From the cell containing the given text, extract its center point as [x, y] coordinate. 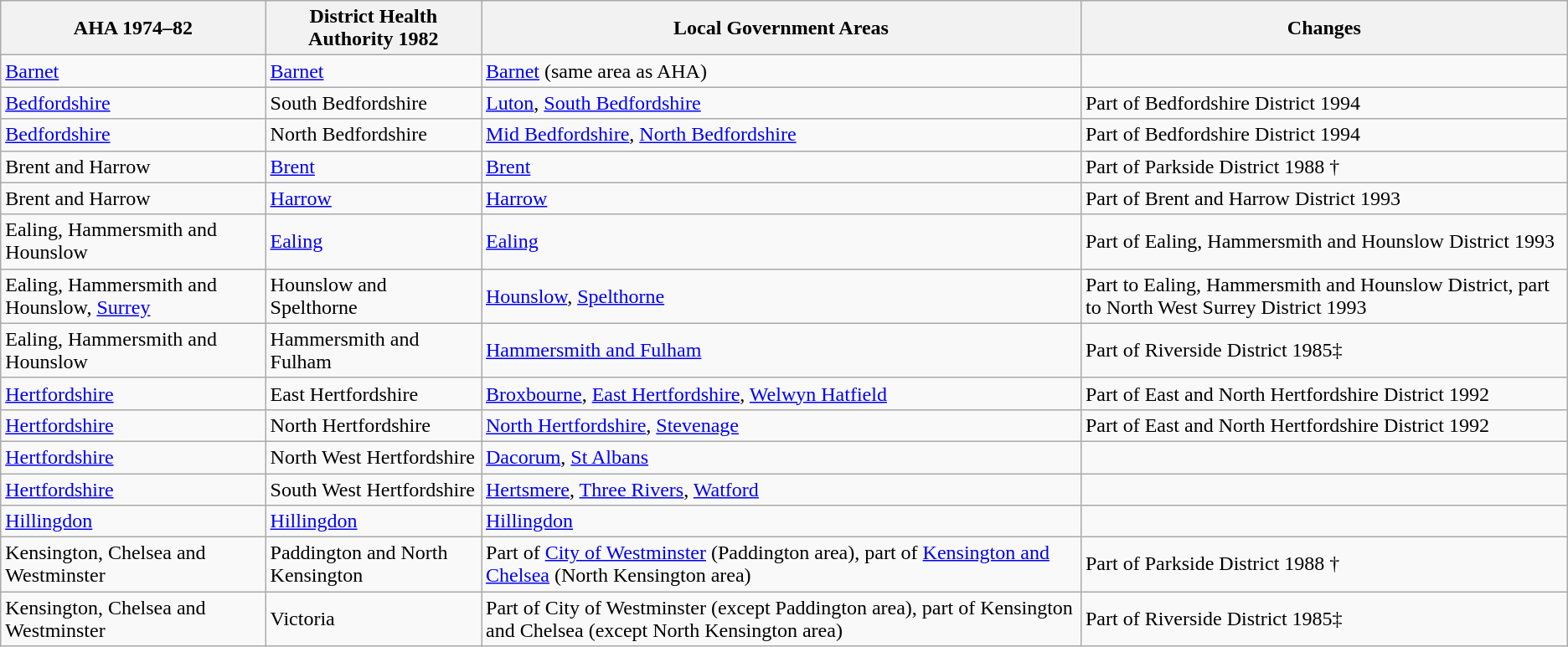
Hertsmere, Three Rivers, Watford [781, 490]
AHA 1974–82 [133, 28]
North Hertfordshire, Stevenage [781, 425]
District Health Authority 1982 [374, 28]
North West Hertfordshire [374, 457]
North Bedfordshire [374, 135]
Part of Brent and Harrow District 1993 [1323, 198]
Paddington and North Kensington [374, 564]
Dacorum, St Albans [781, 457]
Part to Ealing, Hammersmith and Hounslow District, part to North West Surrey District 1993 [1323, 296]
North Hertfordshire [374, 425]
South Bedfordshire [374, 103]
Local Government Areas [781, 28]
Broxbourne, East Hertfordshire, Welwyn Hatfield [781, 393]
Barnet (same area as AHA) [781, 71]
Ealing, Hammersmith and Hounslow, Surrey [133, 296]
East Hertfordshire [374, 393]
Hounslow and Spelthorne [374, 296]
Mid Bedfordshire, North Bedfordshire [781, 135]
Part of Ealing, Hammersmith and Hounslow District 1993 [1323, 241]
Part of City of Westminster (Paddington area), part of Kensington and Chelsea (North Kensington area) [781, 564]
South West Hertfordshire [374, 490]
Luton, South Bedfordshire [781, 103]
Part of City of Westminster (except Paddington area), part of Kensington and Chelsea (except North Kensington area) [781, 619]
Hounslow, Spelthorne [781, 296]
Victoria [374, 619]
Changes [1323, 28]
